Detect which cell encompasses the target text, then output its [X, Y] center coordinate. 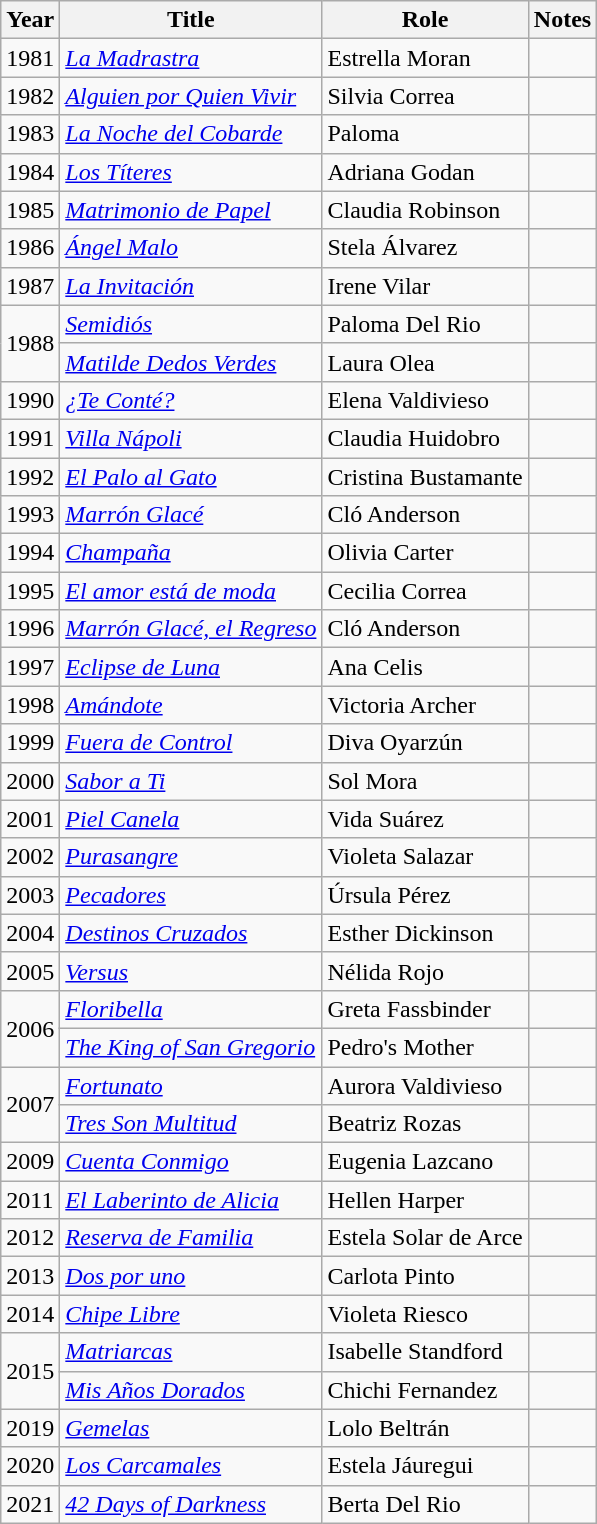
Olivia Carter [425, 553]
Gemelas [191, 1428]
Role [425, 20]
1986 [30, 248]
La Noche del Cobarde [191, 134]
1983 [30, 134]
Paloma Del Rio [425, 324]
Ángel Malo [191, 248]
1997 [30, 667]
El amor está de moda [191, 591]
Matriarcas [191, 1352]
Estela Solar de Arce [425, 1238]
Silvia Correa [425, 96]
2001 [30, 819]
1994 [30, 553]
Claudia Robinson [425, 210]
Eclipse de Luna [191, 667]
Berta Del Rio [425, 1504]
Irene Vilar [425, 286]
Piel Canela [191, 819]
Hellen Harper [425, 1200]
Sabor a Ti [191, 781]
Champaña [191, 553]
La Madrastra [191, 58]
Reserva de Familia [191, 1238]
Tres Son Multitud [191, 1124]
Eugenia Lazcano [425, 1162]
Cuenta Conmigo [191, 1162]
1998 [30, 705]
Elena Valdivieso [425, 400]
1992 [30, 477]
Pecadores [191, 895]
Claudia Huidobro [425, 438]
Laura Olea [425, 362]
2009 [30, 1162]
Marrón Glacé, el Regreso [191, 629]
The King of San Gregorio [191, 1047]
La Invitación [191, 286]
Esther Dickinson [425, 933]
Title [191, 20]
1981 [30, 58]
El Laberinto de Alicia [191, 1200]
¿Te Conté? [191, 400]
Amándote [191, 705]
Carlota Pinto [425, 1276]
Nélida Rojo [425, 971]
Diva Oyarzún [425, 743]
El Palo al Gato [191, 477]
Chipe Libre [191, 1314]
2014 [30, 1314]
1991 [30, 438]
Mis Años Dorados [191, 1390]
1993 [30, 515]
1984 [30, 172]
Matrimonio de Papel [191, 210]
Isabelle Standford [425, 1352]
Ana Celis [425, 667]
1996 [30, 629]
Semidiós [191, 324]
1999 [30, 743]
2015 [30, 1371]
Stela Álvarez [425, 248]
Notes [562, 20]
2000 [30, 781]
Lolo Beltrán [425, 1428]
Cristina Bustamante [425, 477]
Chichi Fernandez [425, 1390]
42 Days of Darkness [191, 1504]
Cecilia Correa [425, 591]
Floribella [191, 1009]
Beatriz Rozas [425, 1124]
Purasangre [191, 857]
Úrsula Pérez [425, 895]
Fortunato [191, 1085]
Victoria Archer [425, 705]
Los Carcamales [191, 1466]
Vida Suárez [425, 819]
Marrón Glacé [191, 515]
Pedro's Mother [425, 1047]
Estela Jáuregui [425, 1466]
Violeta Salazar [425, 857]
Estrella Moran [425, 58]
Greta Fassbinder [425, 1009]
2004 [30, 933]
Aurora Valdivieso [425, 1085]
Matilde Dedos Verdes [191, 362]
Fuera de Control [191, 743]
Los Títeres [191, 172]
Destinos Cruzados [191, 933]
1995 [30, 591]
Versus [191, 971]
1990 [30, 400]
2012 [30, 1238]
2021 [30, 1504]
1982 [30, 96]
2003 [30, 895]
2006 [30, 1028]
Paloma [425, 134]
2013 [30, 1276]
2002 [30, 857]
2020 [30, 1466]
1985 [30, 210]
Year [30, 20]
Sol Mora [425, 781]
Adriana Godan [425, 172]
1988 [30, 343]
Villa Nápoli [191, 438]
1987 [30, 286]
Violeta Riesco [425, 1314]
Alguien por Quien Vivir [191, 96]
2005 [30, 971]
2019 [30, 1428]
Dos por uno [191, 1276]
2011 [30, 1200]
2007 [30, 1104]
